Return [X, Y] of the center of cell containing provided text 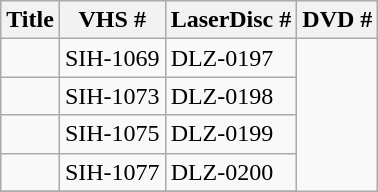
Title [30, 20]
DVD # [338, 20]
DLZ-0199 [231, 134]
SIH-1069 [112, 58]
DLZ-0198 [231, 96]
SIH-1077 [112, 172]
SIH-1073 [112, 96]
DLZ-0200 [231, 172]
SIH-1075 [112, 134]
DLZ-0197 [231, 58]
LaserDisc # [231, 20]
VHS # [112, 20]
